Pinpoint the cell where the given text exists, returning its (x, y) midpoint coordinate. 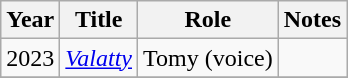
Role (208, 20)
Tomy (voice) (208, 58)
Notes (312, 20)
Year (30, 20)
Title (99, 20)
2023 (30, 58)
Valatty (99, 58)
